Return the (X, Y) coordinate for the center point of the cell that contains the specified text.  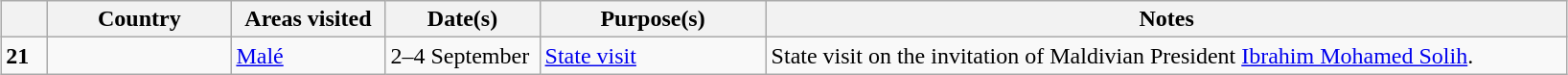
21 (25, 56)
Areas visited (309, 19)
2–4 September (462, 56)
State visit on the invitation of Maldivian President Ibrahim Mohamed Solih. (1166, 56)
State visit (653, 56)
Purpose(s) (653, 19)
Date(s) (462, 19)
Notes (1166, 19)
Malé (309, 56)
Country (140, 19)
